From the cell containing the given text, extract its center point as [X, Y] coordinate. 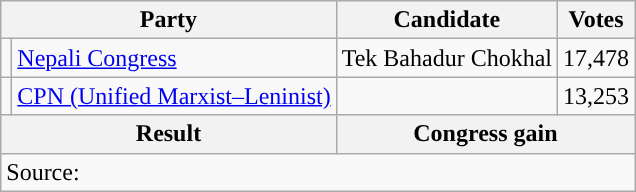
Candidate [446, 20]
Congress gain [485, 134]
Votes [596, 20]
Source: [318, 172]
Nepali Congress [174, 58]
Tek Bahadur Chokhal [446, 58]
17,478 [596, 58]
Result [168, 134]
Party [168, 20]
CPN (Unified Marxist–Leninist) [174, 96]
13,253 [596, 96]
